Output the (X, Y) coordinate of the center of the cell containing the given text.  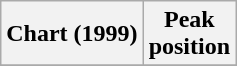
Peakposition (189, 34)
Chart (1999) (72, 34)
